Provide the [X, Y] coordinate of the cell's center where the given text is located.  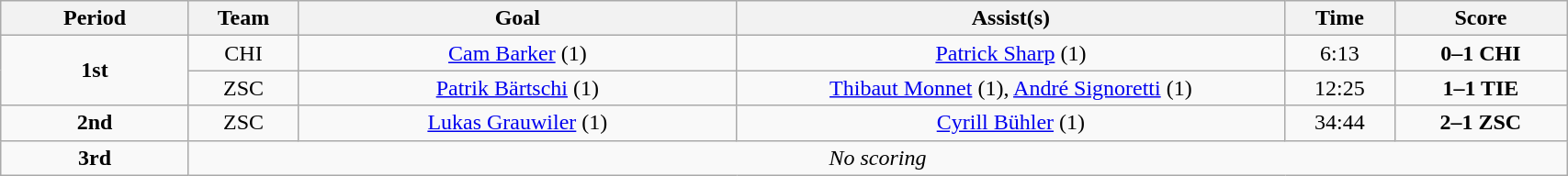
Cyrill Bühler (1) [1010, 123]
Thibaut Monnet (1), André Signoretti (1) [1010, 88]
Assist(s) [1010, 18]
Cam Barker (1) [518, 53]
6:13 [1339, 53]
Score [1481, 18]
Patrik Bärtschi (1) [518, 88]
0–1 CHI [1481, 53]
2nd [96, 123]
3rd [96, 158]
1st [96, 71]
1–1 TIE [1481, 88]
Goal [518, 18]
Lukas Grauwiler (1) [518, 123]
12:25 [1339, 88]
Patrick Sharp (1) [1010, 53]
2–1 ZSC [1481, 123]
Period [96, 18]
34:44 [1339, 123]
Team [243, 18]
No scoring [877, 158]
Time [1339, 18]
CHI [243, 53]
